Return (x, y) of the center of cell containing provided text 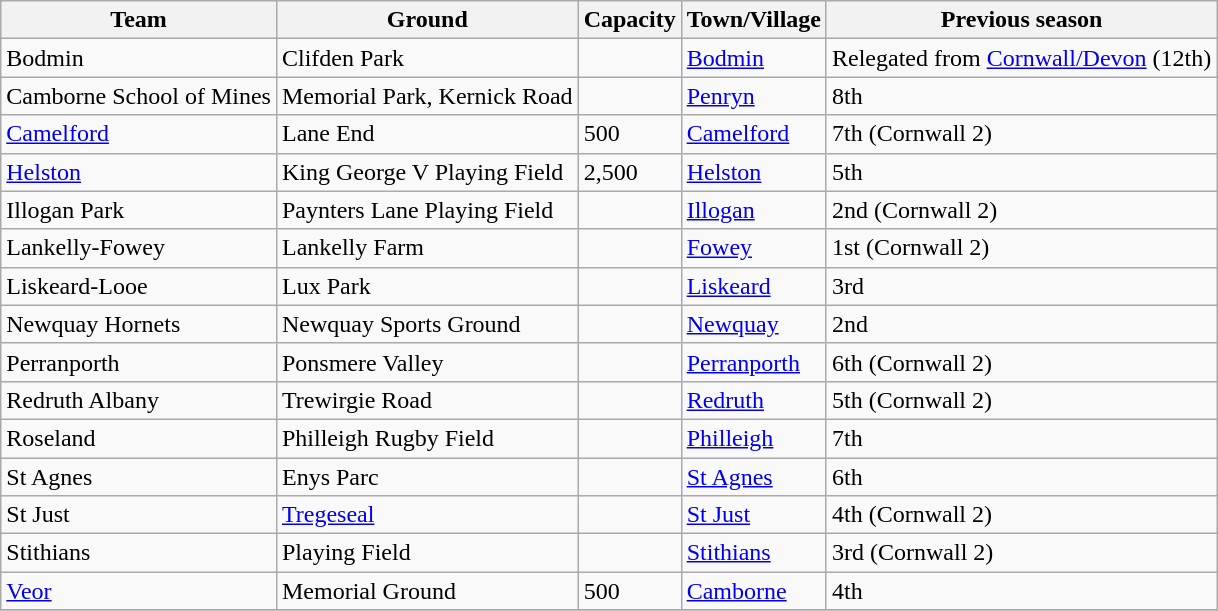
Previous season (1021, 20)
Clifden Park (427, 58)
2,500 (630, 172)
Team (139, 20)
Newquay Hornets (139, 324)
2nd (1021, 324)
Camborne (754, 591)
Newquay Sports Ground (427, 324)
Redruth (754, 400)
4th (1021, 591)
Liskeard-Looe (139, 286)
Relegated from Cornwall/Devon (12th) (1021, 58)
Ground (427, 20)
Fowey (754, 248)
3rd (Cornwall 2) (1021, 553)
Playing Field (427, 553)
Redruth Albany (139, 400)
2nd (Cornwall 2) (1021, 210)
Lane End (427, 134)
Capacity (630, 20)
Paynters Lane Playing Field (427, 210)
Penryn (754, 96)
Lankelly-Fowey (139, 248)
Illogan Park (139, 210)
Town/Village (754, 20)
4th (Cornwall 2) (1021, 515)
Trewirgie Road (427, 400)
7th (1021, 438)
7th (Cornwall 2) (1021, 134)
6th (Cornwall 2) (1021, 362)
Tregeseal (427, 515)
Liskeard (754, 286)
Memorial Ground (427, 591)
3rd (1021, 286)
8th (1021, 96)
Veor (139, 591)
Philleigh (754, 438)
Roseland (139, 438)
King George V Playing Field (427, 172)
Philleigh Rugby Field (427, 438)
Illogan (754, 210)
Memorial Park, Kernick Road (427, 96)
Enys Parc (427, 477)
5th (Cornwall 2) (1021, 400)
Newquay (754, 324)
Camborne School of Mines (139, 96)
6th (1021, 477)
1st (Cornwall 2) (1021, 248)
5th (1021, 172)
Ponsmere Valley (427, 362)
Lankelly Farm (427, 248)
Lux Park (427, 286)
